Pinpoint the cell where the given text exists, returning its (x, y) midpoint coordinate. 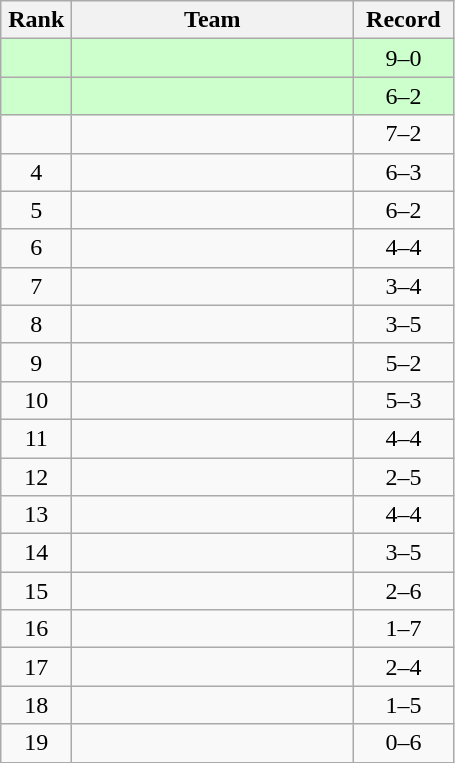
16 (36, 629)
11 (36, 438)
12 (36, 477)
2–5 (404, 477)
5–3 (404, 400)
14 (36, 553)
2–4 (404, 667)
5 (36, 210)
9–0 (404, 58)
15 (36, 591)
Team (212, 20)
1–7 (404, 629)
19 (36, 743)
7 (36, 286)
10 (36, 400)
13 (36, 515)
Record (404, 20)
7–2 (404, 134)
2–6 (404, 591)
8 (36, 324)
9 (36, 362)
6–3 (404, 172)
Rank (36, 20)
0–6 (404, 743)
18 (36, 705)
6 (36, 248)
4 (36, 172)
3–4 (404, 286)
5–2 (404, 362)
1–5 (404, 705)
17 (36, 667)
